Capture the cell that displays the provided text and extract its [x, y] central coordinate. 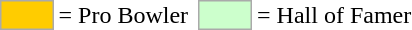
= Pro Bowler [124, 15]
